Return the [X, Y] coordinate for the center point of the cell that contains the specified text.  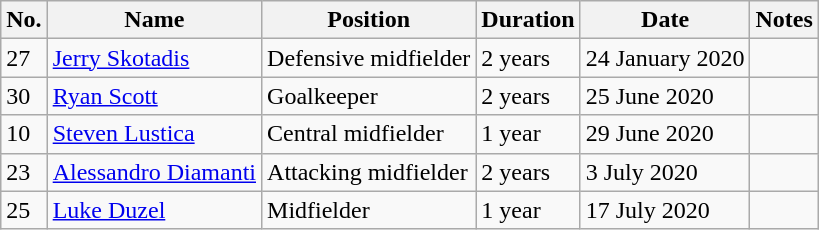
No. [24, 20]
10 [24, 134]
Duration [528, 20]
25 [24, 210]
Defensive midfielder [369, 58]
Notes [784, 20]
Central midfielder [369, 134]
25 June 2020 [665, 96]
Goalkeeper [369, 96]
Alessandro Diamanti [154, 172]
23 [24, 172]
29 June 2020 [665, 134]
30 [24, 96]
27 [24, 58]
Steven Lustica [154, 134]
Date [665, 20]
24 January 2020 [665, 58]
Attacking midfielder [369, 172]
17 July 2020 [665, 210]
Luke Duzel [154, 210]
Ryan Scott [154, 96]
Position [369, 20]
3 July 2020 [665, 172]
Jerry Skotadis [154, 58]
Name [154, 20]
Midfielder [369, 210]
